Identify which cell holds the provided text, then report its [x, y] central coordinate. 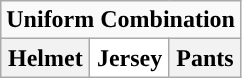
Jersey [130, 58]
Helmet [46, 58]
Uniform Combination [121, 20]
Pants [204, 58]
